From the cell containing the given text, extract its center point as (X, Y) coordinate. 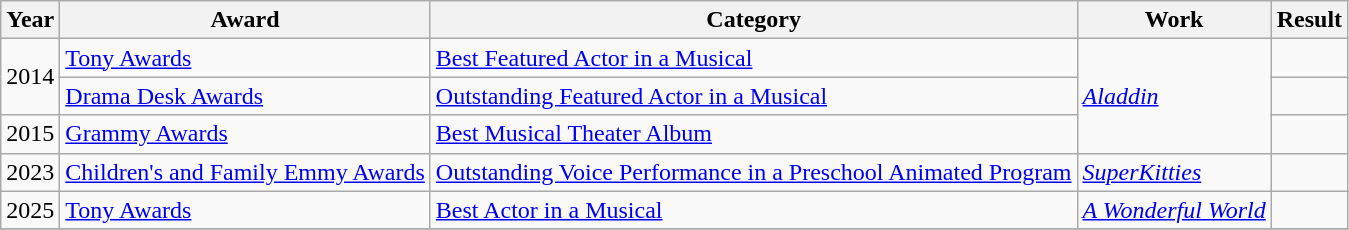
Best Featured Actor in a Musical (754, 58)
2014 (30, 77)
Drama Desk Awards (245, 96)
Work (1174, 20)
Best Musical Theater Album (754, 134)
2023 (30, 172)
SuperKitties (1174, 172)
Children's and Family Emmy Awards (245, 172)
Outstanding Voice Performance in a Preschool Animated Program (754, 172)
2025 (30, 210)
Category (754, 20)
Grammy Awards (245, 134)
Year (30, 20)
Award (245, 20)
Aladdin (1174, 96)
Result (1309, 20)
Best Actor in a Musical (754, 210)
Outstanding Featured Actor in a Musical (754, 96)
A Wonderful World (1174, 210)
2015 (30, 134)
